From the cell containing the given text, extract its center point as [x, y] coordinate. 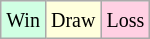
Win [24, 20]
Loss [126, 20]
Draw [72, 20]
